Detect which cell encompasses the target text, then output its (x, y) center coordinate. 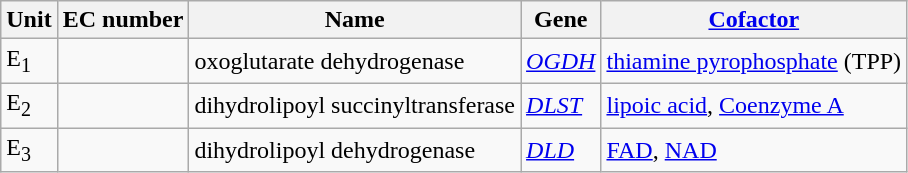
lipoic acid, Coenzyme A (754, 105)
dihydrolipoyl dehydrogenase (355, 150)
Gene (561, 20)
DLST (561, 105)
Name (355, 20)
thiamine pyrophosphate (TPP) (754, 61)
dihydrolipoyl succinyltransferase (355, 105)
OGDH (561, 61)
Cofactor (754, 20)
DLD (561, 150)
E3 (29, 150)
FAD, NAD (754, 150)
E1 (29, 61)
EC number (123, 20)
Unit (29, 20)
oxoglutarate dehydrogenase (355, 61)
E2 (29, 105)
